Scan for the cell matching the given text and deliver its [x, y] coordinate at center. 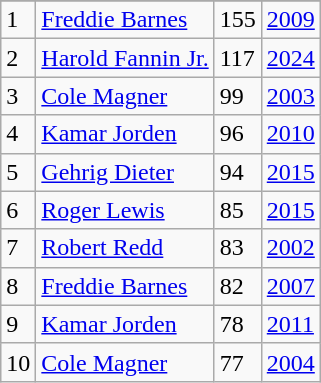
2003 [290, 96]
2004 [290, 362]
99 [238, 96]
8 [18, 286]
2007 [290, 286]
85 [238, 210]
10 [18, 362]
Roger Lewis [125, 210]
78 [238, 324]
9 [18, 324]
Robert Redd [125, 248]
4 [18, 134]
2009 [290, 20]
96 [238, 134]
Harold Fannin Jr. [125, 58]
Gehrig Dieter [125, 172]
117 [238, 58]
6 [18, 210]
2010 [290, 134]
2024 [290, 58]
7 [18, 248]
2011 [290, 324]
1 [18, 20]
155 [238, 20]
3 [18, 96]
2002 [290, 248]
94 [238, 172]
5 [18, 172]
2 [18, 58]
83 [238, 248]
77 [238, 362]
82 [238, 286]
